Capture the cell that displays the provided text and extract its (X, Y) central coordinate. 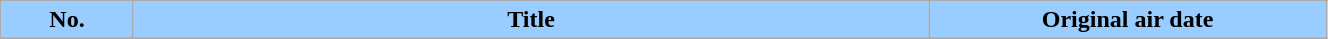
Original air date (1128, 20)
No. (68, 20)
Title (530, 20)
